For the text-containing cell, return its midpoint in (X, Y) coordinate format. 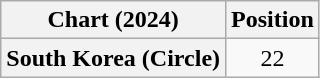
South Korea (Circle) (114, 58)
Chart (2024) (114, 20)
Position (273, 20)
22 (273, 58)
